Identify which cell holds the provided text, then report its [x, y] central coordinate. 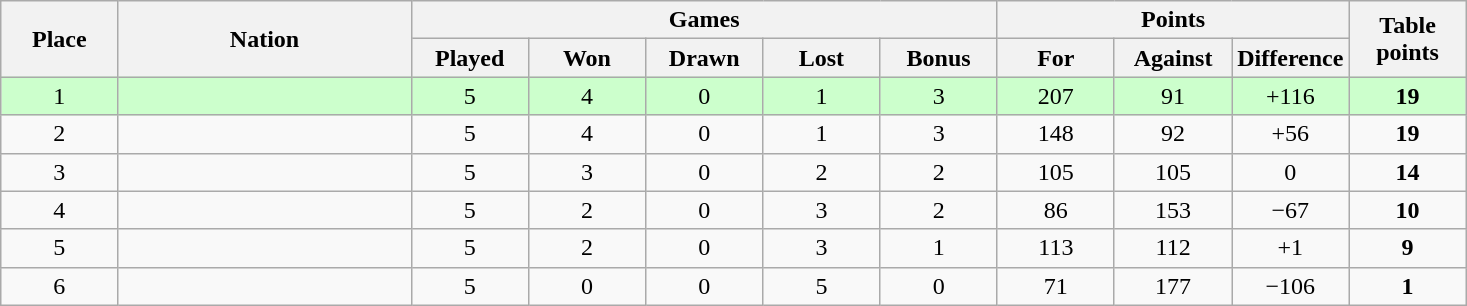
113 [1056, 248]
Tablepoints [1408, 39]
Played [470, 58]
177 [1172, 286]
Place [60, 39]
−106 [1290, 286]
−67 [1290, 210]
112 [1172, 248]
9 [1408, 248]
Against [1172, 58]
Drawn [704, 58]
+116 [1290, 96]
92 [1172, 134]
+1 [1290, 248]
207 [1056, 96]
71 [1056, 286]
Games [704, 20]
14 [1408, 172]
Nation [264, 39]
For [1056, 58]
Bonus [938, 58]
Points [1173, 20]
86 [1056, 210]
Won [586, 58]
10 [1408, 210]
Difference [1290, 58]
91 [1172, 96]
6 [60, 286]
148 [1056, 134]
+56 [1290, 134]
Lost [822, 58]
153 [1172, 210]
